Return the (x, y) coordinate for the center point of the cell that contains the specified text.  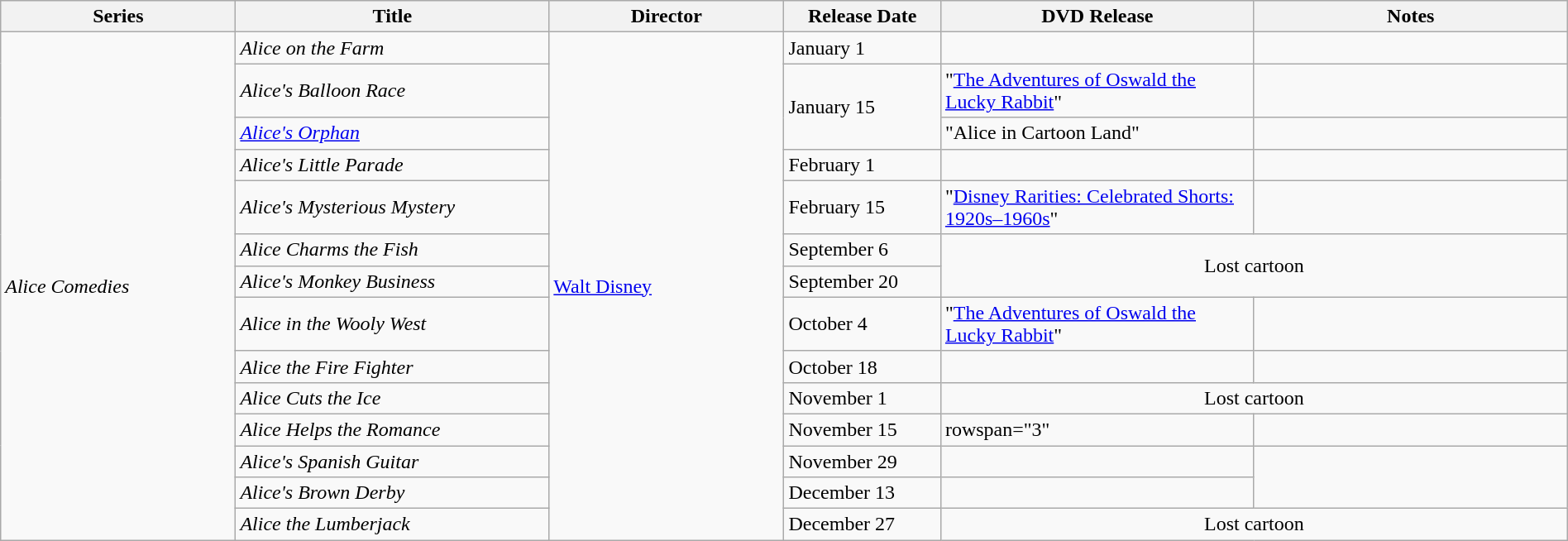
November 1 (862, 398)
November 29 (862, 461)
DVD Release (1097, 17)
Walt Disney (667, 286)
Alice's Brown Derby (392, 493)
Alice's Little Parade (392, 165)
Alice the Fire Fighter (392, 366)
Alice on the Farm (392, 48)
Alice Helps the Romance (392, 429)
February 15 (862, 207)
Alice Cuts the Ice (392, 398)
Director (667, 17)
January 15 (862, 106)
Alice's Mysterious Mystery (392, 207)
September 6 (862, 250)
December 13 (862, 493)
"Alice in Cartoon Land" (1097, 133)
Alice Comedies (118, 286)
Alice's Orphan (392, 133)
February 1 (862, 165)
Alice the Lumberjack (392, 524)
November 15 (862, 429)
Alice Charms the Fish (392, 250)
September 20 (862, 281)
December 27 (862, 524)
Alice's Monkey Business (392, 281)
Release Date (862, 17)
Alice in the Wooly West (392, 324)
Series (118, 17)
October 18 (862, 366)
rowspan="3" (1097, 429)
"Disney Rarities: Celebrated Shorts: 1920s–1960s" (1097, 207)
Alice's Spanish Guitar (392, 461)
Notes (1411, 17)
January 1 (862, 48)
October 4 (862, 324)
Title (392, 17)
Alice's Balloon Race (392, 91)
